Detect which cell encompasses the target text, then output its (x, y) center coordinate. 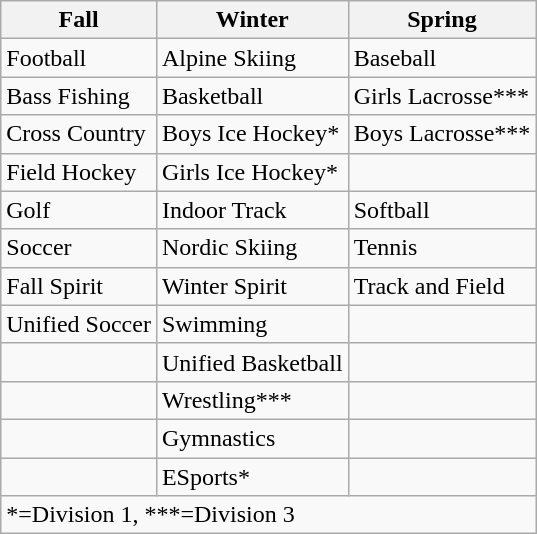
Unified Basketball (252, 362)
Alpine Skiing (252, 58)
Football (79, 58)
Indoor Track (252, 210)
Basketball (252, 96)
Fall Spirit (79, 286)
Softball (442, 210)
Bass Fishing (79, 96)
Soccer (79, 248)
ESports* (252, 477)
Fall (79, 20)
Spring (442, 20)
Tennis (442, 248)
Gymnastics (252, 438)
Swimming (252, 324)
Boys Ice Hockey* (252, 134)
Cross Country (79, 134)
*=Division 1, ***=Division 3 (268, 515)
Girls Ice Hockey* (252, 172)
Baseball (442, 58)
Winter Spirit (252, 286)
Field Hockey (79, 172)
Girls Lacrosse*** (442, 96)
Wrestling*** (252, 400)
Golf (79, 210)
Winter (252, 20)
Unified Soccer (79, 324)
Track and Field (442, 286)
Boys Lacrosse*** (442, 134)
Nordic Skiing (252, 248)
